Detect which cell encompasses the target text, then output its [x, y] center coordinate. 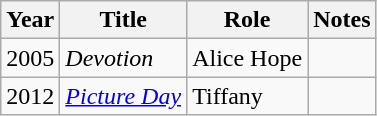
2005 [30, 58]
Picture Day [124, 96]
2012 [30, 96]
Title [124, 20]
Role [248, 20]
Alice Hope [248, 58]
Devotion [124, 58]
Notes [342, 20]
Year [30, 20]
Tiffany [248, 96]
